Identify which cell holds the provided text, then report its [X, Y] central coordinate. 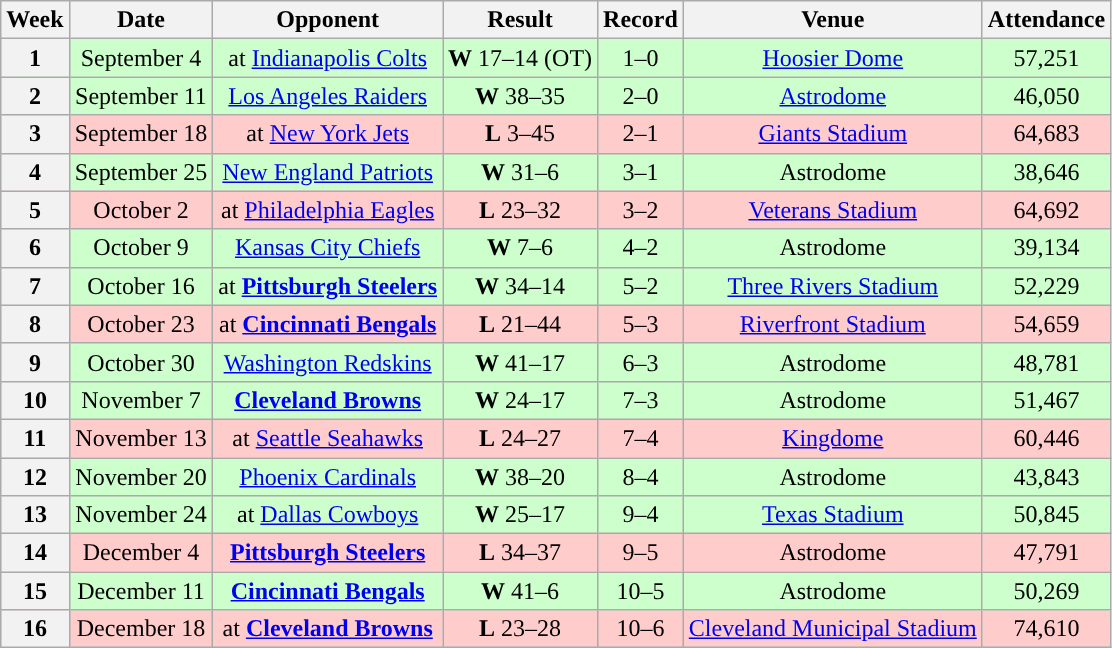
September 11 [141, 96]
47,791 [1046, 553]
50,845 [1046, 515]
at Cleveland Browns [328, 629]
6 [35, 248]
W 17–14 (OT) [520, 58]
at Dallas Cowboys [328, 515]
W 7–6 [520, 248]
November 20 [141, 477]
9–5 [641, 553]
Pittsburgh Steelers [328, 553]
16 [35, 629]
L 3–45 [520, 134]
9 [35, 362]
at New York Jets [328, 134]
3 [35, 134]
September 25 [141, 172]
Los Angeles Raiders [328, 96]
October 2 [141, 210]
October 16 [141, 286]
3–1 [641, 172]
9–4 [641, 515]
Giants Stadium [832, 134]
December 4 [141, 553]
Cleveland Municipal Stadium [832, 629]
Cincinnati Bengals [328, 591]
October 23 [141, 324]
48,781 [1046, 362]
Attendance [1046, 20]
Phoenix Cardinals [328, 477]
at Pittsburgh Steelers [328, 286]
October 9 [141, 248]
W 34–14 [520, 286]
Cleveland Browns [328, 400]
W 38–35 [520, 96]
7 [35, 286]
W 25–17 [520, 515]
2 [35, 96]
54,659 [1046, 324]
September 4 [141, 58]
1 [35, 58]
51,467 [1046, 400]
at Seattle Seahawks [328, 438]
Texas Stadium [832, 515]
Kansas City Chiefs [328, 248]
W 41–17 [520, 362]
Result [520, 20]
5 [35, 210]
November 24 [141, 515]
Record [641, 20]
3–2 [641, 210]
12 [35, 477]
50,269 [1046, 591]
8–4 [641, 477]
Washington Redskins [328, 362]
L 24–27 [520, 438]
6–3 [641, 362]
64,683 [1046, 134]
7–4 [641, 438]
74,610 [1046, 629]
10–6 [641, 629]
52,229 [1046, 286]
Week [35, 20]
4 [35, 172]
New England Patriots [328, 172]
October 30 [141, 362]
57,251 [1046, 58]
2–1 [641, 134]
W 24–17 [520, 400]
10–5 [641, 591]
at Philadelphia Eagles [328, 210]
8 [35, 324]
39,134 [1046, 248]
Three Rivers Stadium [832, 286]
46,050 [1046, 96]
10 [35, 400]
November 13 [141, 438]
at Cincinnati Bengals [328, 324]
L 21–44 [520, 324]
L 23–32 [520, 210]
2–0 [641, 96]
Hoosier Dome [832, 58]
64,692 [1046, 210]
60,446 [1046, 438]
1–0 [641, 58]
December 11 [141, 591]
Opponent [328, 20]
L 34–37 [520, 553]
at Indianapolis Colts [328, 58]
December 18 [141, 629]
November 7 [141, 400]
W 31–6 [520, 172]
43,843 [1046, 477]
13 [35, 515]
September 18 [141, 134]
7–3 [641, 400]
L 23–28 [520, 629]
W 38–20 [520, 477]
11 [35, 438]
Kingdome [832, 438]
W 41–6 [520, 591]
15 [35, 591]
Date [141, 20]
4–2 [641, 248]
5–2 [641, 286]
5–3 [641, 324]
Riverfront Stadium [832, 324]
Veterans Stadium [832, 210]
14 [35, 553]
38,646 [1046, 172]
Venue [832, 20]
